Pinpoint the cell where the given text exists, returning its [x, y] midpoint coordinate. 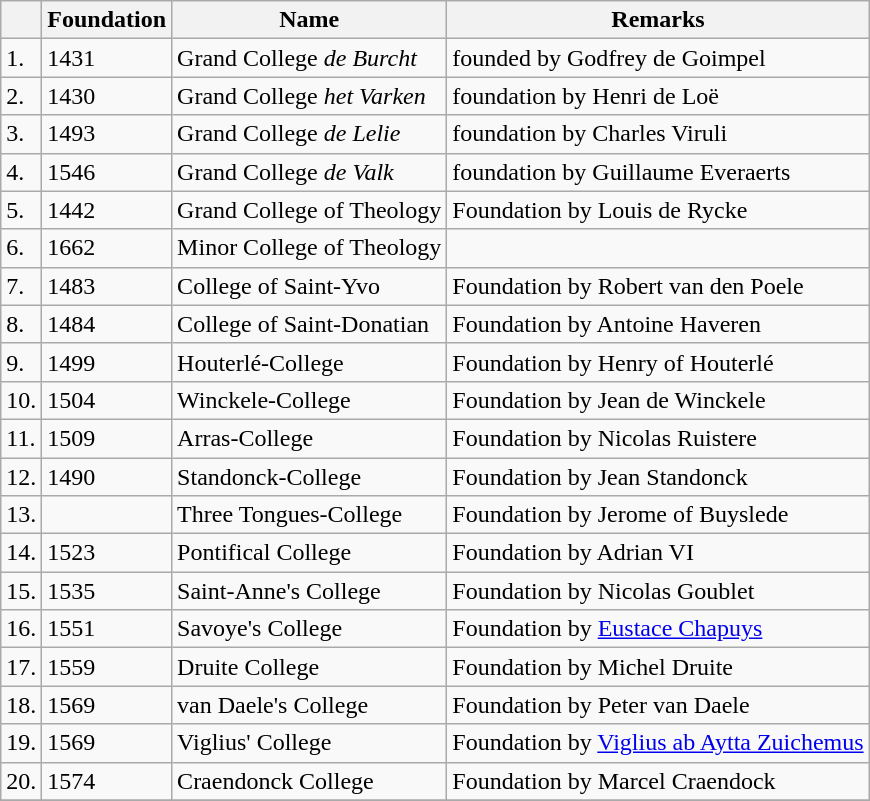
13. [22, 515]
College of Saint-Donatian [310, 324]
8. [22, 324]
Name [310, 20]
1535 [107, 591]
12. [22, 477]
1509 [107, 438]
10. [22, 400]
6. [22, 248]
19. [22, 743]
Foundation by Michel Druite [658, 667]
1546 [107, 172]
Foundation [107, 20]
Craendonck College [310, 781]
Foundation by Viglius ab Aytta Zuichemus [658, 743]
Minor College of Theology [310, 248]
Foundation by Adrian VI [658, 553]
1499 [107, 362]
Foundation by Robert van den Poele [658, 286]
1662 [107, 248]
Druite College [310, 667]
Foundation by Jerome of Buyslede [658, 515]
Foundation by Peter van Daele [658, 705]
Foundation by Louis de Rycke [658, 210]
Grand College of Theology [310, 210]
foundation by Henri de Loë [658, 96]
1551 [107, 629]
foundation by Charles Viruli [658, 134]
Foundation by Marcel Craendock [658, 781]
1430 [107, 96]
Foundation by Jean de Winckele [658, 400]
Foundation by Antoine Haveren [658, 324]
4. [22, 172]
1442 [107, 210]
14. [22, 553]
1490 [107, 477]
Saint-Anne's College [310, 591]
20. [22, 781]
Foundation by Eustace Chapuys [658, 629]
1504 [107, 400]
Viglius' College [310, 743]
Savoye's College [310, 629]
Grand College de Lelie [310, 134]
Three Tongues-College [310, 515]
Pontifical College [310, 553]
Houterlé-College [310, 362]
1. [22, 58]
Foundation by Nicolas Ruistere [658, 438]
1523 [107, 553]
18. [22, 705]
1431 [107, 58]
1559 [107, 667]
7. [22, 286]
Winckele-College [310, 400]
Foundation by Nicolas Goublet [658, 591]
15. [22, 591]
founded by Godfrey de Goimpel [658, 58]
Arras-College [310, 438]
Standonck-College [310, 477]
16. [22, 629]
1574 [107, 781]
Grand College het Varken [310, 96]
17. [22, 667]
5. [22, 210]
11. [22, 438]
Grand College de Valk [310, 172]
van Daele's College [310, 705]
Grand College de Burcht [310, 58]
3. [22, 134]
1483 [107, 286]
1484 [107, 324]
9. [22, 362]
1493 [107, 134]
College of Saint-Yvo [310, 286]
Foundation by Jean Standonck [658, 477]
2. [22, 96]
foundation by Guillaume Everaerts [658, 172]
Foundation by Henry of Houterlé [658, 362]
Remarks [658, 20]
